For the text-containing cell, return its midpoint in [x, y] coordinate format. 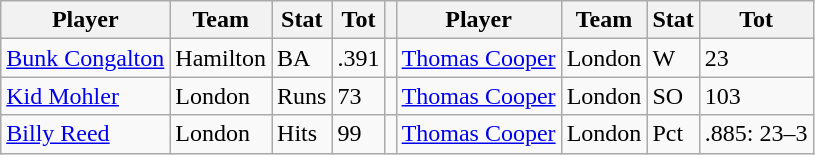
Hits [302, 134]
Hamilton [221, 58]
SO [673, 96]
BA [302, 58]
73 [358, 96]
Kid Mohler [86, 96]
Pct [673, 134]
.391 [358, 58]
103 [756, 96]
W [673, 58]
Runs [302, 96]
99 [358, 134]
23 [756, 58]
Billy Reed [86, 134]
.885: 23–3 [756, 134]
Bunk Congalton [86, 58]
